Search for the cell housing the specified text and yield its [x, y] center coordinate. 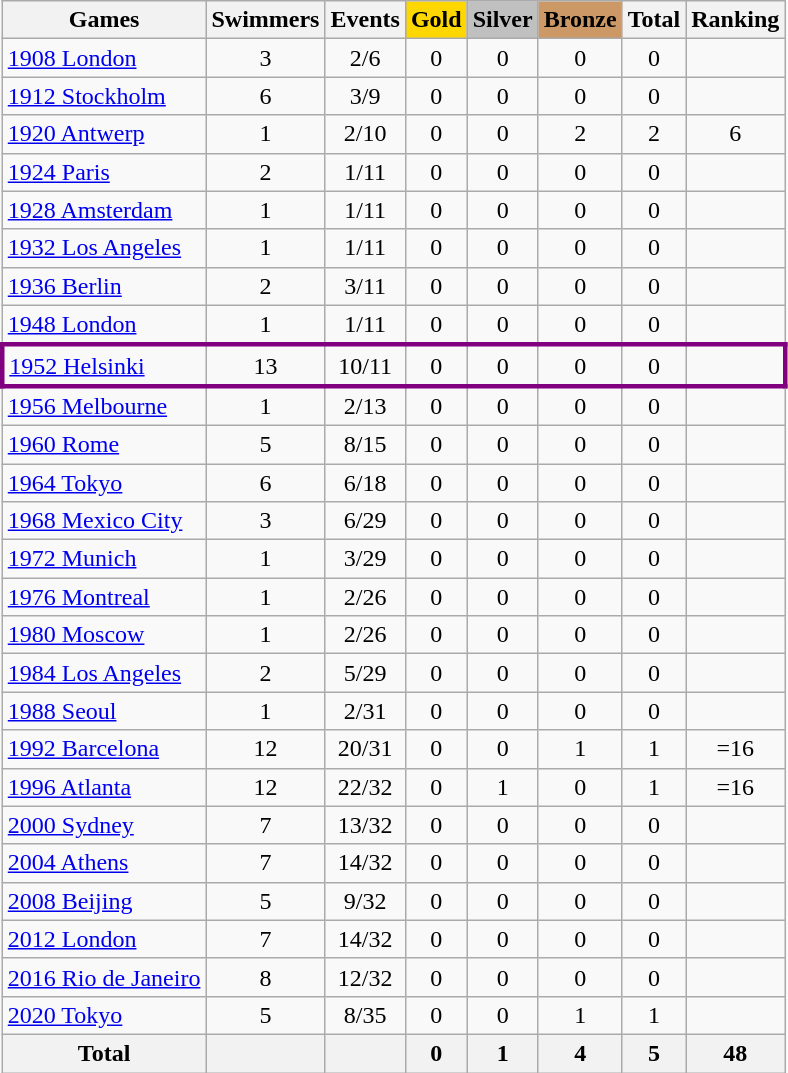
Events [365, 20]
1980 Moscow [104, 635]
Swimmers [266, 20]
1996 Atlanta [104, 787]
20/31 [365, 749]
2008 Beijing [104, 901]
2000 Sydney [104, 825]
1972 Munich [104, 559]
1992 Barcelona [104, 749]
6/18 [365, 483]
1964 Tokyo [104, 483]
2/10 [365, 134]
1912 Stockholm [104, 96]
1928 Amsterdam [104, 210]
13 [266, 366]
1908 London [104, 58]
Silver [502, 20]
1924 Paris [104, 172]
2004 Athens [104, 863]
1984 Los Angeles [104, 673]
8/35 [365, 1015]
3/29 [365, 559]
Ranking [736, 20]
1920 Antwerp [104, 134]
6/29 [365, 521]
1968 Mexico City [104, 521]
3/11 [365, 286]
Games [104, 20]
2016 Rio de Janeiro [104, 977]
13/32 [365, 825]
2/6 [365, 58]
2/31 [365, 711]
22/32 [365, 787]
8 [266, 977]
1976 Montreal [104, 597]
4 [580, 1053]
5/29 [365, 673]
2012 London [104, 939]
8/15 [365, 444]
1948 London [104, 325]
1932 Los Angeles [104, 248]
2020 Tokyo [104, 1015]
10/11 [365, 366]
9/32 [365, 901]
1960 Rome [104, 444]
48 [736, 1053]
Bronze [580, 20]
1988 Seoul [104, 711]
1936 Berlin [104, 286]
Gold [436, 20]
12/32 [365, 977]
3/9 [365, 96]
1956 Melbourne [104, 406]
1952 Helsinki [104, 366]
2/13 [365, 406]
